Search for the cell housing the specified text and yield its (X, Y) center coordinate. 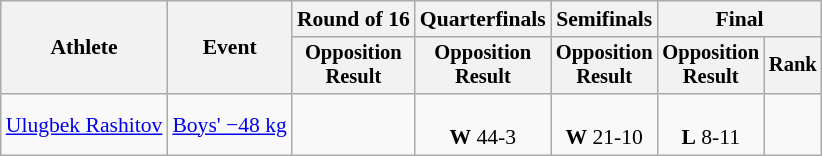
W 44-3 (483, 124)
Boys' −48 kg (230, 124)
Final (739, 19)
Round of 16 (354, 19)
Ulugbek Rashitov (84, 124)
Semifinals (604, 19)
Rank (793, 66)
L 8-11 (710, 124)
Event (230, 48)
W 21-10 (604, 124)
Athlete (84, 48)
Quarterfinals (483, 19)
